Locate the cell with the specified text and output its [X, Y] center coordinate. 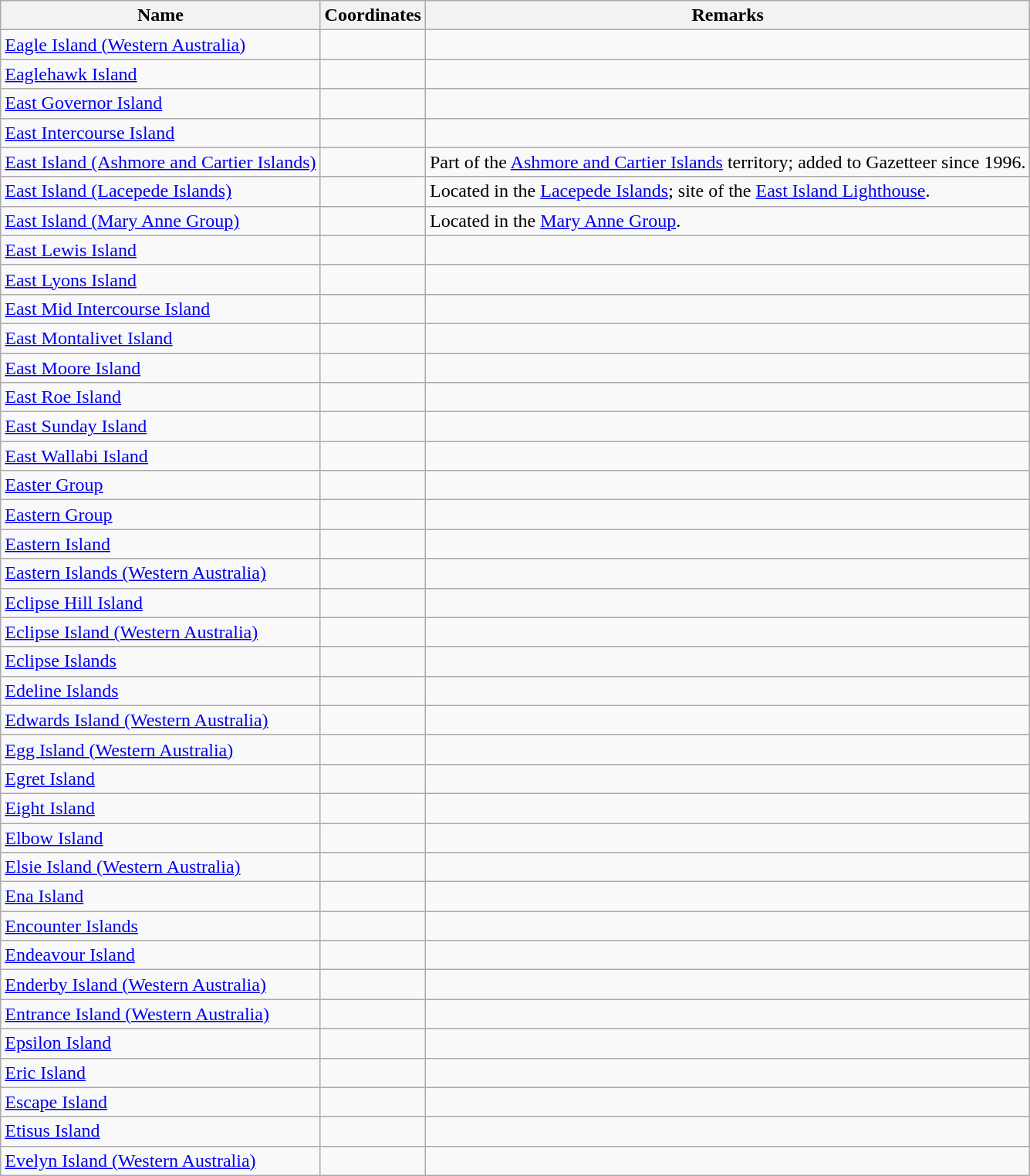
Elsie Island (Western Australia) [160, 867]
Located in the Mary Anne Group. [727, 221]
Eaglehawk Island [160, 74]
East Montalivet Island [160, 338]
Eclipse Island (Western Australia) [160, 632]
Endeavour Island [160, 955]
Eric Island [160, 1073]
East Island (Lacepede Islands) [160, 191]
East Lyons Island [160, 279]
Eagle Island (Western Australia) [160, 45]
Edwards Island (Western Australia) [160, 720]
Epsilon Island [160, 1043]
Coordinates [373, 15]
Edeline Islands [160, 691]
East Roe Island [160, 397]
Eastern Group [160, 515]
Egret Island [160, 779]
Eclipse Hill Island [160, 603]
East Moore Island [160, 368]
Easter Group [160, 485]
Name [160, 15]
Enderby Island (Western Australia) [160, 985]
East Intercourse Island [160, 133]
East Mid Intercourse Island [160, 309]
Etisus Island [160, 1131]
Ena Island [160, 897]
Eastern Islands (Western Australia) [160, 573]
Eight Island [160, 808]
East Island (Mary Anne Group) [160, 221]
East Wallabi Island [160, 456]
Egg Island (Western Australia) [160, 749]
East Governor Island [160, 103]
Located in the Lacepede Islands; site of the East Island Lighthouse. [727, 191]
Evelyn Island (Western Australia) [160, 1161]
East Sunday Island [160, 427]
Part of the Ashmore and Cartier Islands territory; added to Gazetteer since 1996. [727, 162]
Encounter Islands [160, 926]
Elbow Island [160, 837]
East Lewis Island [160, 250]
Remarks [727, 15]
Escape Island [160, 1102]
East Island (Ashmore and Cartier Islands) [160, 162]
Eclipse Islands [160, 661]
Eastern Island [160, 544]
Entrance Island (Western Australia) [160, 1014]
